From the cell containing the given text, extract its center point as (x, y) coordinate. 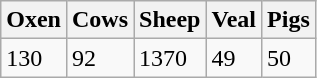
1370 (170, 58)
Oxen (34, 20)
Pigs (289, 20)
Cows (100, 20)
130 (34, 58)
Sheep (170, 20)
Veal (234, 20)
49 (234, 58)
92 (100, 58)
50 (289, 58)
